Output the [x, y] coordinate of the center of the cell containing the given text.  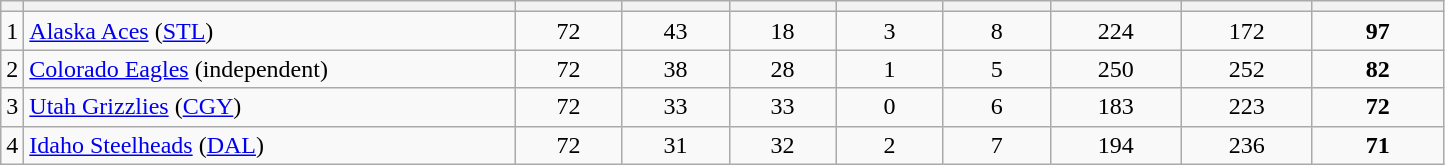
250 [1116, 69]
172 [1246, 31]
28 [782, 69]
97 [1378, 31]
18 [782, 31]
224 [1116, 31]
0 [890, 107]
183 [1116, 107]
31 [676, 145]
252 [1246, 69]
Alaska Aces (STL) [270, 31]
Idaho Steelheads (DAL) [270, 145]
8 [996, 31]
4 [12, 145]
Utah Grizzlies (CGY) [270, 107]
5 [996, 69]
Colorado Eagles (independent) [270, 69]
82 [1378, 69]
6 [996, 107]
223 [1246, 107]
71 [1378, 145]
236 [1246, 145]
194 [1116, 145]
32 [782, 145]
43 [676, 31]
7 [996, 145]
38 [676, 69]
